Extract the [x, y] coordinate from the center of the cell holding the provided text.  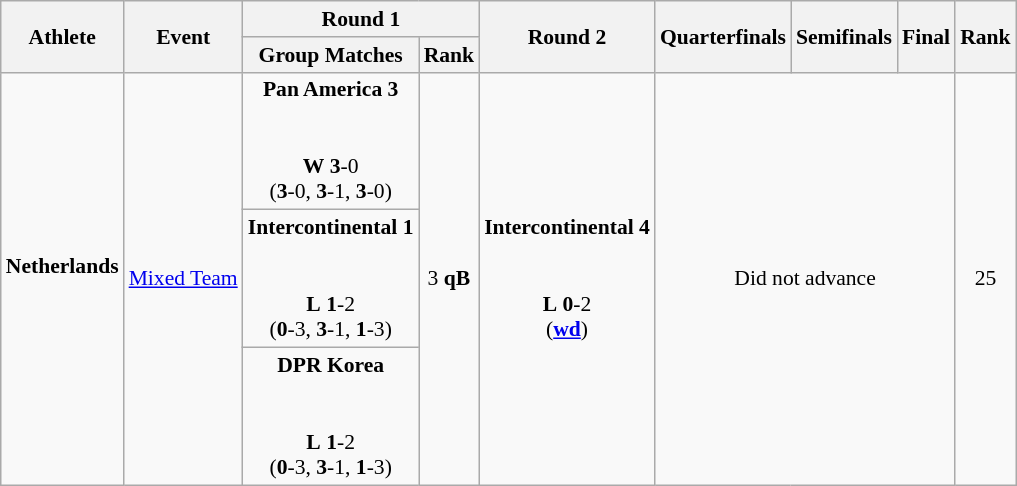
Quarterfinals [723, 36]
Intercontinental 4 L 0-2 (wd) [567, 278]
3 qB [450, 278]
Round 2 [567, 36]
Intercontinental 1 L 1-2 (0-3, 3-1, 1-3) [331, 279]
Semifinals [844, 36]
DPR Korea L 1-2 (0-3, 3-1, 1-3) [331, 417]
Event [184, 36]
Round 1 [361, 19]
Final [926, 36]
Group Matches [331, 55]
Netherlands [62, 278]
Pan America 3 W 3-0 (3-0, 3-1, 3-0) [331, 141]
Athlete [62, 36]
Mixed Team [184, 278]
25 [986, 278]
Did not advance [805, 278]
